Extract the [x, y] coordinate from the center of the cell holding the provided text.  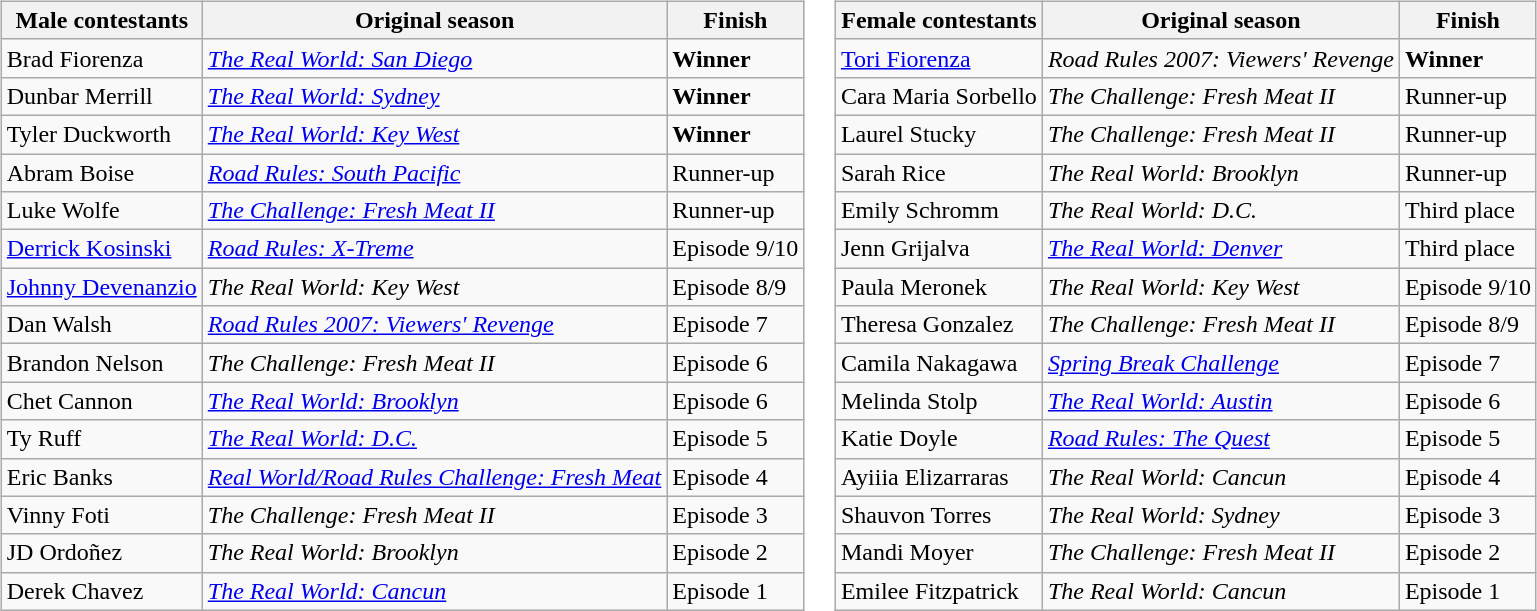
Jenn Grijalva [938, 249]
Emily Schromm [938, 211]
Sarah Rice [938, 173]
Johnny Devenanzio [102, 287]
The Real World: Denver [1220, 249]
JD Ordoñez [102, 553]
The Real World: San Diego [434, 58]
Melinda Stolp [938, 401]
Shauvon Torres [938, 515]
Ayiiia Elizarraras [938, 477]
Female contestants [938, 20]
Real World/Road Rules Challenge: Fresh Meat [434, 477]
Road Rules: X-Treme [434, 249]
Spring Break Challenge [1220, 363]
Paula Meronek [938, 287]
Cara Maria Sorbello [938, 96]
Tori Fiorenza [938, 58]
Theresa Gonzalez [938, 325]
Tyler Duckworth [102, 134]
Mandi Moyer [938, 553]
Ty Ruff [102, 439]
Vinny Foti [102, 515]
Abram Boise [102, 173]
Road Rules: The Quest [1220, 439]
Derek Chavez [102, 591]
Katie Doyle [938, 439]
Chet Cannon [102, 401]
Dunbar Merrill [102, 96]
Emilee Fitzpatrick [938, 591]
Brad Fiorenza [102, 58]
Road Rules: South Pacific [434, 173]
Brandon Nelson [102, 363]
Luke Wolfe [102, 211]
Laurel Stucky [938, 134]
Male contestants [102, 20]
The Real World: Austin [1220, 401]
Dan Walsh [102, 325]
Camila Nakagawa [938, 363]
Eric Banks [102, 477]
Derrick Kosinski [102, 249]
